From the cell containing the given text, extract its center point as (X, Y) coordinate. 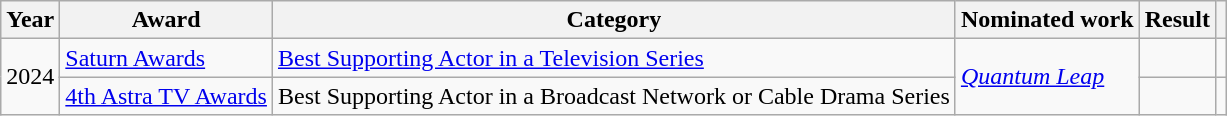
Award (166, 20)
Quantum Leap (1047, 77)
Best Supporting Actor in a Broadcast Network or Cable Drama Series (614, 96)
2024 (30, 77)
Saturn Awards (166, 58)
4th Astra TV Awards (166, 96)
Year (30, 20)
Category (614, 20)
Nominated work (1047, 20)
Best Supporting Actor in a Television Series (614, 58)
Result (1177, 20)
